Scan for the cell matching the given text and deliver its (x, y) coordinate at center. 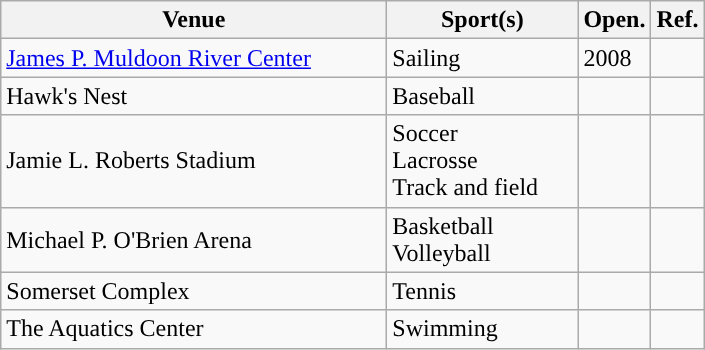
Ref. (678, 20)
Sport(s) (482, 20)
Sailing (482, 58)
Basketball Volleyball (482, 240)
The Aquatics Center (194, 329)
Soccer Lacrosse Track and field (482, 161)
Somerset Complex (194, 291)
Jamie L. Roberts Stadium (194, 161)
Swimming (482, 329)
Michael P. O'Brien Arena (194, 240)
Baseball (482, 96)
2008 (614, 58)
Open. (614, 20)
Tennis (482, 291)
Hawk's Nest (194, 96)
James P. Muldoon River Center (194, 58)
Venue (194, 20)
